From the cell containing the given text, extract its center point as [x, y] coordinate. 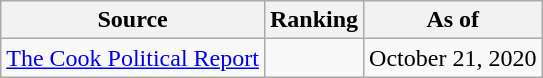
As of [453, 20]
October 21, 2020 [453, 58]
Source [133, 20]
The Cook Political Report [133, 58]
Ranking [314, 20]
